Detect which cell encompasses the target text, then output its (x, y) center coordinate. 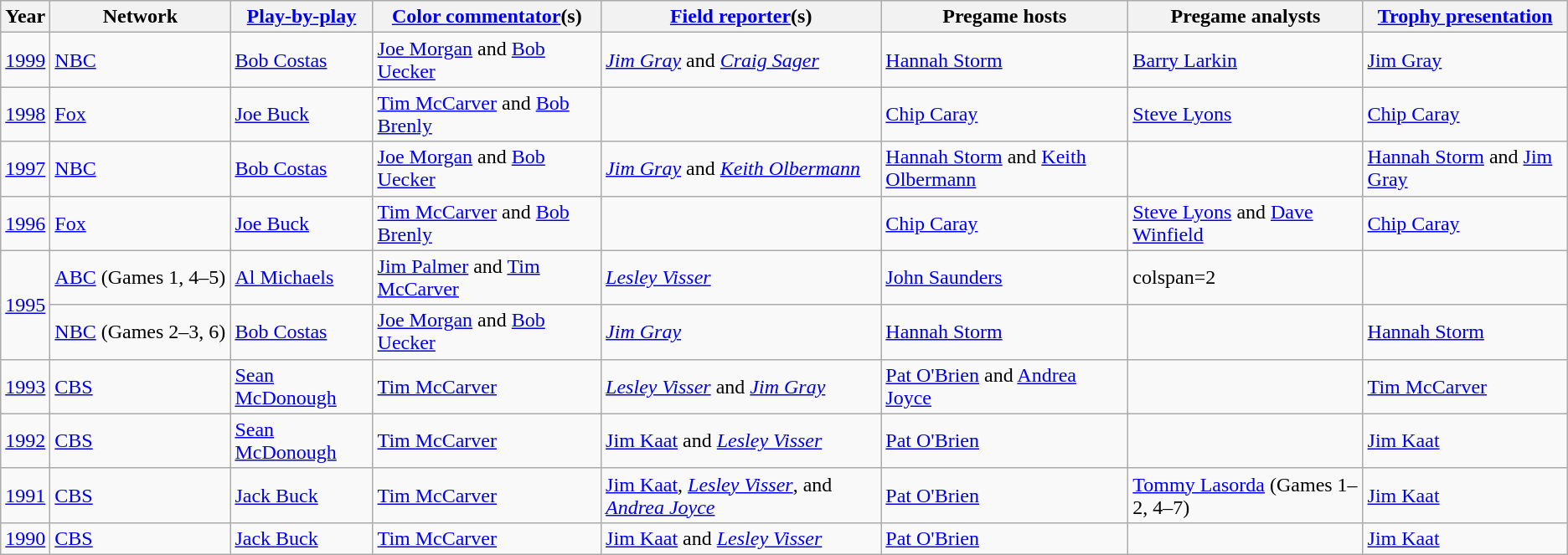
Pregame analysts (1246, 17)
Steve Lyons (1246, 114)
Hannah Storm and Jim Gray (1465, 169)
Al Michaels (302, 278)
Color commentator(s) (487, 17)
1996 (25, 223)
Pat O'Brien and Andrea Joyce (1005, 387)
Field reporter(s) (741, 17)
Lesley Visser and Jim Gray (741, 387)
NBC (Games 2–3, 6) (141, 331)
1997 (25, 169)
Barry Larkin (1246, 60)
Jim Gray and Keith Olbermann (741, 169)
Jim Palmer and Tim McCarver (487, 278)
John Saunders (1005, 278)
Trophy presentation (1465, 17)
1992 (25, 440)
colspan=2 (1246, 278)
Tommy Lasorda (Games 1–2, 4–7) (1246, 496)
1991 (25, 496)
Hannah Storm and Keith Olbermann (1005, 169)
Steve Lyons and Dave Winfield (1246, 223)
ABC (Games 1, 4–5) (141, 278)
1995 (25, 305)
1993 (25, 387)
Pregame hosts (1005, 17)
Lesley Visser (741, 278)
Jim Gray and Craig Sager (741, 60)
1999 (25, 60)
Network (141, 17)
1990 (25, 538)
Jim Kaat, Lesley Visser, and Andrea Joyce (741, 496)
1998 (25, 114)
Year (25, 17)
Play-by-play (302, 17)
